Identify which cell holds the provided text, then report its [X, Y] central coordinate. 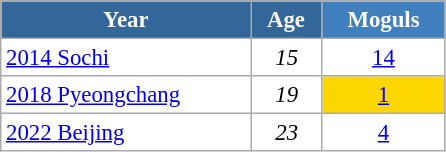
2018 Pyeongchang [126, 95]
23 [286, 133]
2014 Sochi [126, 58]
Year [126, 20]
15 [286, 58]
1 [384, 95]
Moguls [384, 20]
2022 Beijing [126, 133]
Age [286, 20]
4 [384, 133]
14 [384, 58]
19 [286, 95]
